Output the [x, y] coordinate of the center of the cell containing the given text.  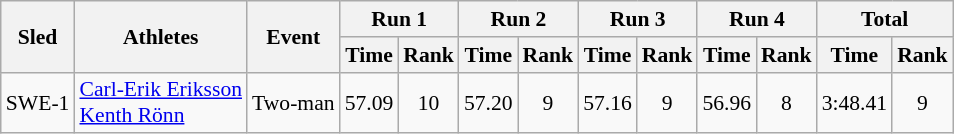
Run 4 [756, 19]
57.16 [608, 102]
8 [786, 102]
SWE-1 [38, 102]
Carl-Erik ErikssonKenth Rönn [160, 102]
10 [428, 102]
Total [885, 19]
Event [294, 36]
57.20 [488, 102]
Athletes [160, 36]
Run 1 [400, 19]
Sled [38, 36]
Two-man [294, 102]
Run 3 [638, 19]
56.96 [726, 102]
57.09 [370, 102]
Run 2 [518, 19]
3:48.41 [854, 102]
